Find where the given text appears and provide that cell's center as (X, Y) coordinate. 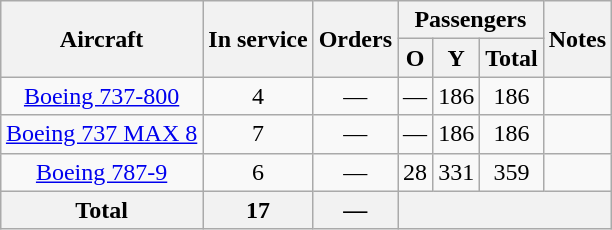
28 (416, 172)
4 (258, 96)
359 (512, 172)
In service (258, 39)
Boeing 787-9 (101, 172)
331 (456, 172)
Aircraft (101, 39)
Boeing 737 MAX 8 (101, 134)
Boeing 737-800 (101, 96)
O (416, 58)
Y (456, 58)
6 (258, 172)
Passengers (471, 20)
Notes (577, 39)
Orders (355, 39)
7 (258, 134)
17 (258, 210)
